Pinpoint the cell where the given text exists, returning its [X, Y] midpoint coordinate. 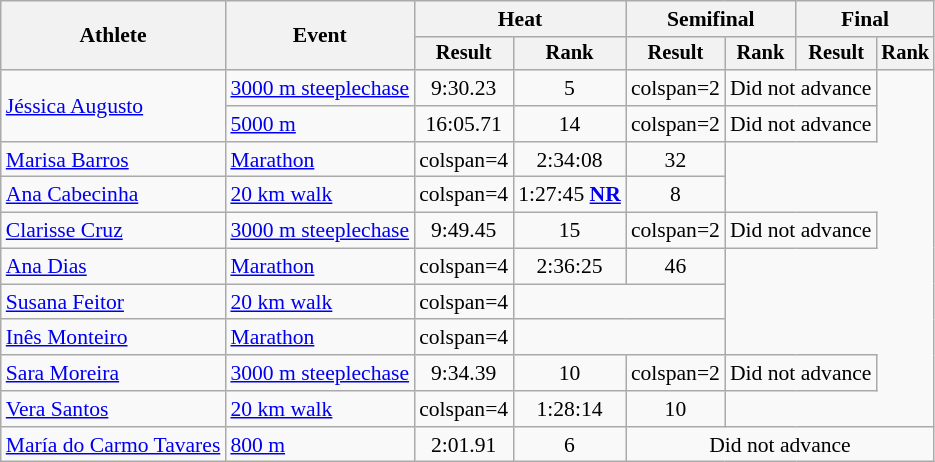
Clarisse Cruz [114, 231]
2:36:25 [570, 267]
1:28:14 [570, 409]
9:30.23 [464, 88]
Heat [520, 19]
Inês Monteiro [114, 338]
5 [570, 88]
9:34.39 [464, 373]
Marisa Barros [114, 160]
16:05.71 [464, 124]
Susana Feitor [114, 302]
Ana Cabecinha [114, 195]
15 [570, 231]
2:34:08 [570, 160]
14 [570, 124]
Ana Dias [114, 267]
Jéssica Augusto [114, 106]
1:27:45 NR [570, 195]
Event [320, 36]
Vera Santos [114, 409]
Semifinal [711, 19]
8 [676, 195]
5000 m [320, 124]
46 [676, 267]
32 [676, 160]
9:49.45 [464, 231]
Sara Moreira [114, 373]
Final [865, 19]
Athlete [114, 36]
